Pinpoint the cell where the given text exists, returning its [x, y] midpoint coordinate. 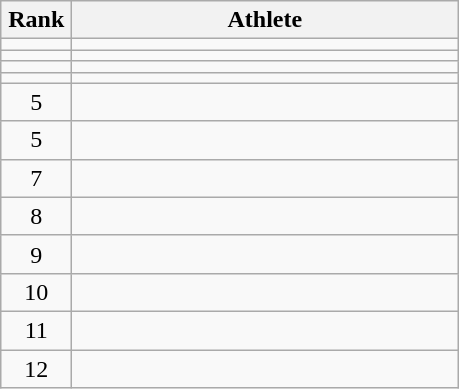
12 [36, 369]
Rank [36, 20]
8 [36, 216]
10 [36, 292]
11 [36, 330]
7 [36, 178]
Athlete [265, 20]
9 [36, 254]
